Provide the (X, Y) coordinate of the cell's center where the given text is located.  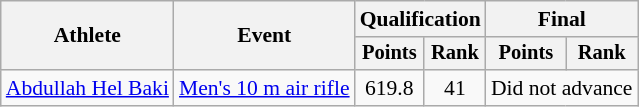
Event (264, 36)
Did not advance (562, 88)
Men's 10 m air rifle (264, 88)
Qualification (420, 19)
Abdullah Hel Baki (88, 88)
Athlete (88, 36)
Final (562, 19)
41 (455, 88)
619.8 (390, 88)
